Determine the (X, Y) coordinate at the center of the cell enclosing the given text.  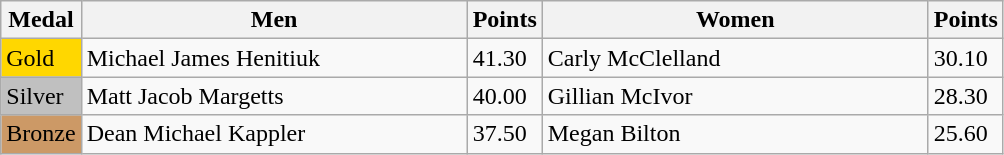
37.50 (504, 134)
Medal (41, 20)
Women (735, 20)
Michael James Henitiuk (274, 58)
Megan Bilton (735, 134)
28.30 (966, 96)
Men (274, 20)
Carly McClelland (735, 58)
25.60 (966, 134)
40.00 (504, 96)
Dean Michael Kappler (274, 134)
Gold (41, 58)
Silver (41, 96)
Bronze (41, 134)
41.30 (504, 58)
Matt Jacob Margetts (274, 96)
Gillian McIvor (735, 96)
30.10 (966, 58)
